Locate the cell with the specified text and output its (x, y) center coordinate. 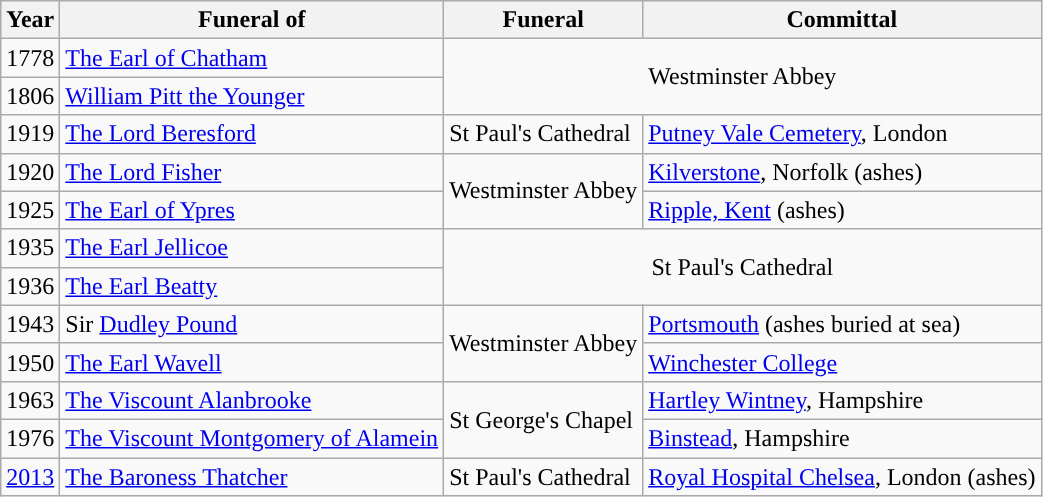
1936 (30, 286)
1806 (30, 96)
1778 (30, 58)
1919 (30, 134)
The Earl Wavell (252, 362)
Kilverstone, Norfolk (ashes) (842, 172)
Binstead, Hampshire (842, 438)
Portsmouth (ashes buried at sea) (842, 324)
St George's Chapel (544, 419)
The Earl of Chatham (252, 58)
Putney Vale Cemetery, London (842, 134)
1963 (30, 400)
The Earl of Ypres (252, 210)
The Lord Beresford (252, 134)
The Viscount Montgomery of Alamein (252, 438)
Ripple, Kent (ashes) (842, 210)
1950 (30, 362)
1943 (30, 324)
The Earl Beatty (252, 286)
The Baroness Thatcher (252, 477)
Sir Dudley Pound (252, 324)
The Lord Fisher (252, 172)
Year (30, 20)
Hartley Wintney, Hampshire (842, 400)
2013 (30, 477)
1976 (30, 438)
Funeral (544, 20)
1925 (30, 210)
The Earl Jellicoe (252, 248)
Funeral of (252, 20)
1920 (30, 172)
Winchester College (842, 362)
Committal (842, 20)
The Viscount Alanbrooke (252, 400)
William Pitt the Younger (252, 96)
1935 (30, 248)
Royal Hospital Chelsea, London (ashes) (842, 477)
